Detect which cell encompasses the target text, then output its [X, Y] center coordinate. 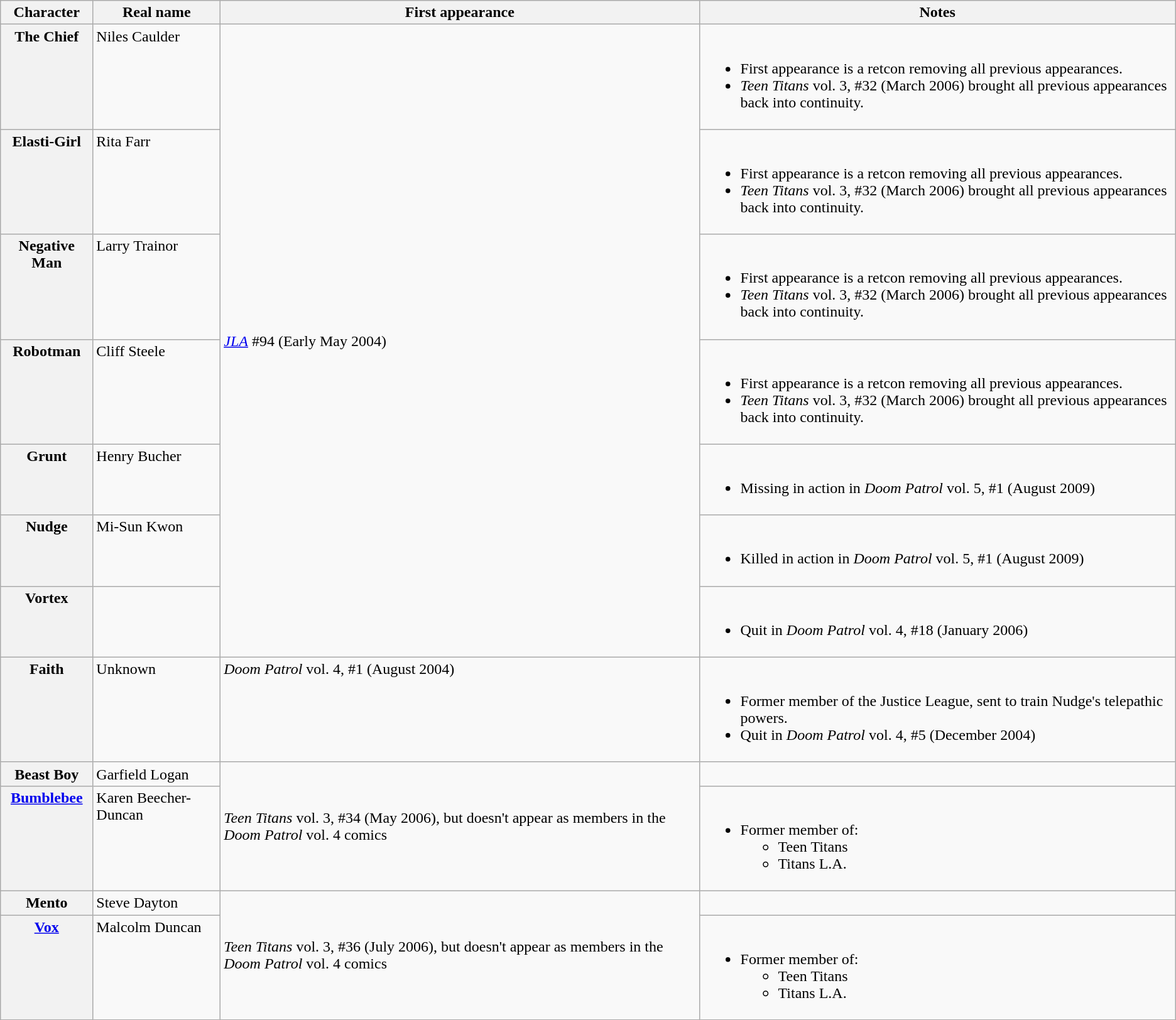
First appearance [460, 13]
Cliff Steele [157, 392]
Former member of the Justice League, sent to train Nudge's telepathic powers.Quit in Doom Patrol vol. 4, #5 (December 2004) [937, 710]
Real name [157, 13]
Karen Beecher-Duncan [157, 838]
Elasti-Girl [46, 182]
Character [46, 13]
Vox [46, 967]
Mento [46, 903]
JLA #94 (Early May 2004) [460, 340]
Steve Dayton [157, 903]
Grunt [46, 480]
Teen Titans vol. 3, #34 (May 2006), but doesn't appear as members in the Doom Patrol vol. 4 comics [460, 827]
Bumblebee [46, 838]
Beast Boy [46, 774]
Negative Man [46, 286]
Faith [46, 710]
Nudge [46, 550]
Niles Caulder [157, 77]
Teen Titans vol. 3, #36 (July 2006), but doesn't appear as members in the Doom Patrol vol. 4 comics [460, 955]
Doom Patrol vol. 4, #1 (August 2004) [460, 710]
Henry Bucher [157, 480]
Killed in action in Doom Patrol vol. 5, #1 (August 2009) [937, 550]
Notes [937, 13]
Missing in action in Doom Patrol vol. 5, #1 (August 2009) [937, 480]
Quit in Doom Patrol vol. 4, #18 (January 2006) [937, 622]
Larry Trainor [157, 286]
Malcolm Duncan [157, 967]
Robotman [46, 392]
Mi-Sun Kwon [157, 550]
Garfield Logan [157, 774]
Vortex [46, 622]
The Chief [46, 77]
Unknown [157, 710]
Rita Farr [157, 182]
